Return [X, Y] of the center of cell containing provided text 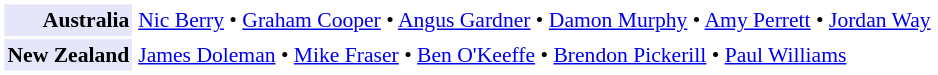
Australia [68, 20]
Nic Berry • Graham Cooper • Angus Gardner • Damon Murphy • Amy Perrett • Jordan Way [534, 20]
New Zealand [68, 55]
James Doleman • Mike Fraser • Ben O'Keeffe • Brendon Pickerill • Paul Williams [534, 55]
